Return (X, Y) of the center of cell containing provided text 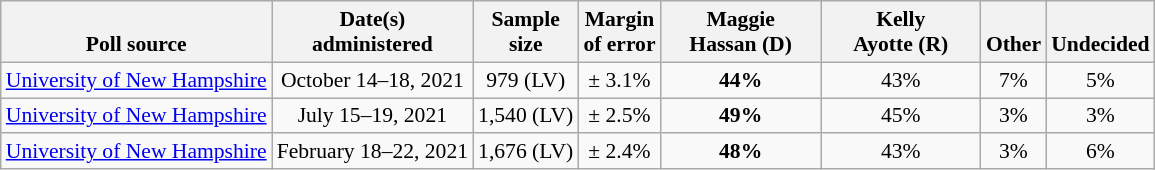
Undecided (1100, 32)
49% (741, 116)
Marginof error (619, 32)
Poll source (136, 32)
Samplesize (526, 32)
1,540 (LV) (526, 116)
July 15–19, 2021 (372, 116)
± 2.5% (619, 116)
KellyAyotte (R) (901, 32)
Other (1014, 32)
7% (1014, 80)
Date(s)administered (372, 32)
5% (1100, 80)
6% (1100, 152)
44% (741, 80)
February 18–22, 2021 (372, 152)
± 2.4% (619, 152)
979 (LV) (526, 80)
1,676 (LV) (526, 152)
48% (741, 152)
October 14–18, 2021 (372, 80)
± 3.1% (619, 80)
45% (901, 116)
MaggieHassan (D) (741, 32)
